Output the (x, y) coordinate of the center of the cell containing the given text.  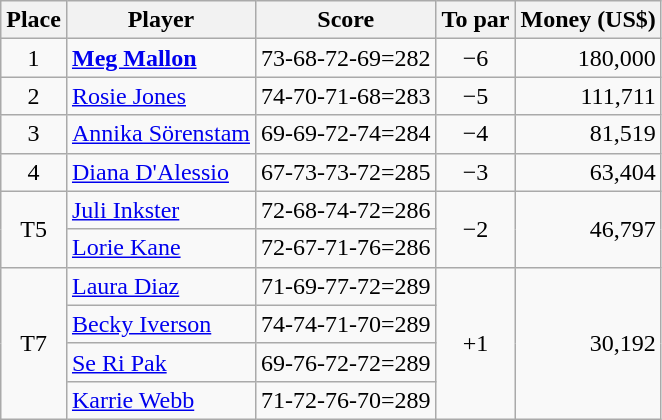
81,519 (588, 134)
−6 (476, 58)
To par (476, 20)
−3 (476, 172)
73-68-72-69=282 (346, 58)
T7 (34, 343)
+1 (476, 343)
T5 (34, 229)
72-68-74-72=286 (346, 210)
Place (34, 20)
2 (34, 96)
4 (34, 172)
Becky Iverson (160, 324)
74-74-71-70=289 (346, 324)
−4 (476, 134)
Meg Mallon (160, 58)
69-76-72-72=289 (346, 362)
71-69-77-72=289 (346, 286)
Lorie Kane (160, 248)
Rosie Jones (160, 96)
−5 (476, 96)
Annika Sörenstam (160, 134)
72-67-71-76=286 (346, 248)
111,711 (588, 96)
69-69-72-74=284 (346, 134)
Money (US$) (588, 20)
Se Ri Pak (160, 362)
Player (160, 20)
63,404 (588, 172)
3 (34, 134)
Juli Inkster (160, 210)
74-70-71-68=283 (346, 96)
Score (346, 20)
Laura Diaz (160, 286)
180,000 (588, 58)
Diana D'Alessio (160, 172)
46,797 (588, 229)
1 (34, 58)
30,192 (588, 343)
67-73-73-72=285 (346, 172)
71-72-76-70=289 (346, 400)
−2 (476, 229)
Karrie Webb (160, 400)
